Return the (x, y) coordinate for the center point of the cell that contains the specified text.  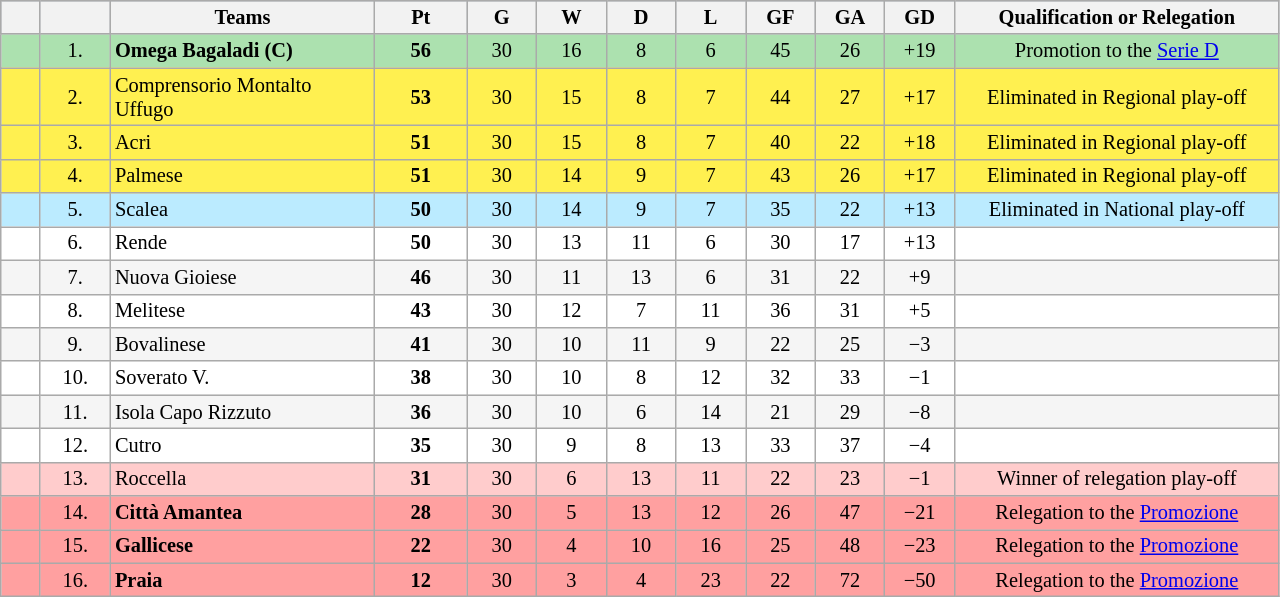
3. (75, 142)
46 (421, 277)
Comprensorio Montalto Uffugo (242, 97)
10. (75, 378)
11. (75, 412)
L (711, 17)
9. (75, 344)
15. (75, 546)
16. (75, 580)
Palmese (242, 176)
−23 (920, 546)
Bovalinese (242, 344)
W (572, 17)
Cutro (242, 445)
Melitese (242, 311)
5 (572, 513)
GA (850, 17)
Qualification or Relegation (1116, 17)
+18 (920, 142)
G (502, 17)
32 (781, 378)
17 (850, 243)
−8 (920, 412)
27 (850, 97)
40 (781, 142)
−21 (920, 513)
37 (850, 445)
Teams (242, 17)
Roccella (242, 479)
Città Amantea (242, 513)
47 (850, 513)
−4 (920, 445)
28 (421, 513)
Winner of relegation play-off (1116, 479)
14. (75, 513)
Eliminated in National play-off (1116, 210)
Soverato V. (242, 378)
48 (850, 546)
12. (75, 445)
38 (421, 378)
Omega Bagaladi (C) (242, 51)
45 (781, 51)
8. (75, 311)
41 (421, 344)
1. (75, 51)
72 (850, 580)
−50 (920, 580)
Isola Capo Rizzuto (242, 412)
2. (75, 97)
Gallicese (242, 546)
D (641, 17)
Rende (242, 243)
Promotion to the Serie D (1116, 51)
Praia (242, 580)
−3 (920, 344)
Acri (242, 142)
+5 (920, 311)
29 (850, 412)
53 (421, 97)
6. (75, 243)
GF (781, 17)
21 (781, 412)
Pt (421, 17)
56 (421, 51)
GD (920, 17)
3 (572, 580)
5. (75, 210)
+19 (920, 51)
Scalea (242, 210)
Nuova Gioiese (242, 277)
13. (75, 479)
44 (781, 97)
4. (75, 176)
7. (75, 277)
+9 (920, 277)
